Detect which cell encompasses the target text, then output its (X, Y) center coordinate. 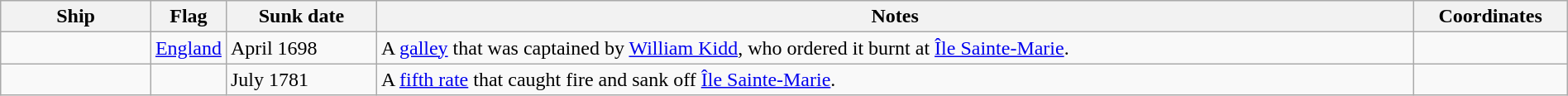
July 1781 (301, 79)
Sunk date (301, 17)
Coordinates (1490, 17)
A fifth rate that caught fire and sank off Île Sainte-Marie. (895, 79)
A galley that was captained by William Kidd, who ordered it burnt at Île Sainte-Marie. (895, 48)
Flag (189, 17)
April 1698 (301, 48)
Notes (895, 17)
Ship (76, 17)
England (189, 48)
